Capture the cell that displays the provided text and extract its [x, y] central coordinate. 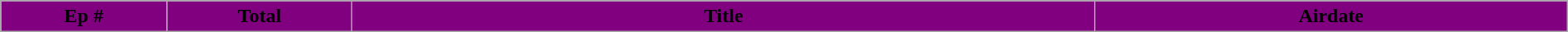
Ep # [84, 16]
Total [260, 16]
Title [724, 16]
Airdate [1331, 16]
